Locate the cell with the specified text and output its [X, Y] center coordinate. 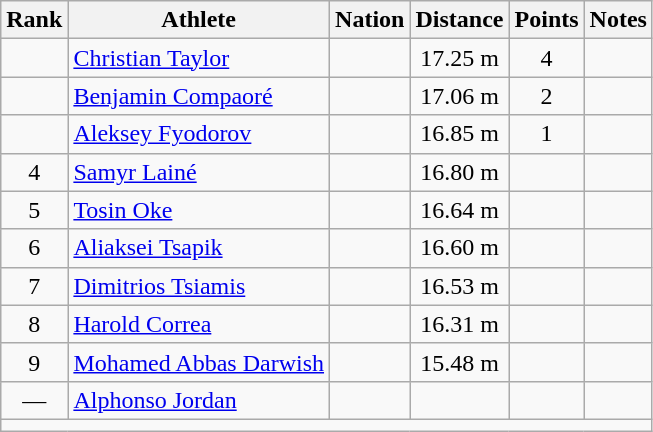
17.25 m [460, 58]
Harold Correa [199, 324]
Aleksey Fyodorov [199, 134]
8 [34, 324]
2 [546, 96]
17.06 m [460, 96]
16.60 m [460, 248]
— [34, 400]
15.48 m [460, 362]
1 [546, 134]
Tosin Oke [199, 210]
Rank [34, 20]
Mohamed Abbas Darwish [199, 362]
16.85 m [460, 134]
Samyr Lainé [199, 172]
16.31 m [460, 324]
6 [34, 248]
Athlete [199, 20]
16.64 m [460, 210]
Christian Taylor [199, 58]
Notes [618, 20]
Points [546, 20]
Alphonso Jordan [199, 400]
5 [34, 210]
16.80 m [460, 172]
16.53 m [460, 286]
Distance [460, 20]
7 [34, 286]
Benjamin Compaoré [199, 96]
9 [34, 362]
Nation [370, 20]
Dimitrios Tsiamis [199, 286]
Aliaksei Tsapik [199, 248]
